Return the (X, Y) coordinate for the center point of the cell that contains the specified text.  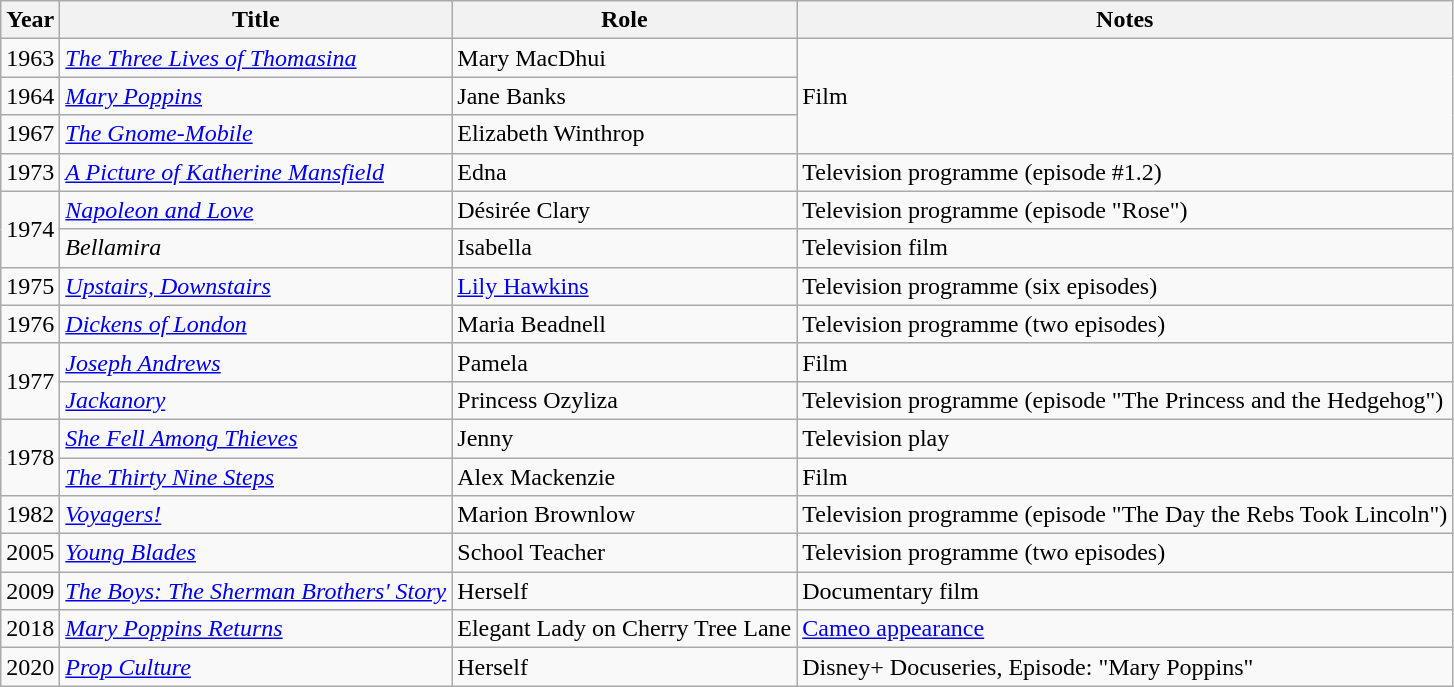
A Picture of Katherine Mansfield (256, 172)
2009 (30, 591)
Joseph Andrews (256, 362)
1964 (30, 96)
Television programme (episode "The Princess and the Hedgehog") (1125, 400)
She Fell Among Thieves (256, 438)
Title (256, 20)
1977 (30, 381)
Prop Culture (256, 667)
Voyagers! (256, 515)
Television programme (episode "Rose") (1125, 210)
Television film (1125, 248)
Pamela (624, 362)
Role (624, 20)
Princess Ozyliza (624, 400)
Edna (624, 172)
1973 (30, 172)
Documentary film (1125, 591)
2018 (30, 629)
The Three Lives of Thomasina (256, 58)
The Thirty Nine Steps (256, 477)
Notes (1125, 20)
1978 (30, 457)
Bellamira (256, 248)
1974 (30, 229)
Lily Hawkins (624, 286)
Mary MacDhui (624, 58)
Désirée Clary (624, 210)
1982 (30, 515)
Maria Beadnell (624, 324)
Napoleon and Love (256, 210)
Dickens of London (256, 324)
Alex Mackenzie (624, 477)
2005 (30, 553)
Elizabeth Winthrop (624, 134)
Year (30, 20)
Marion Brownlow (624, 515)
2020 (30, 667)
Television play (1125, 438)
1976 (30, 324)
School Teacher (624, 553)
Elegant Lady on Cherry Tree Lane (624, 629)
Isabella (624, 248)
Television programme (episode "The Day the Rebs Took Lincoln") (1125, 515)
Jenny (624, 438)
Upstairs, Downstairs (256, 286)
Television programme (six episodes) (1125, 286)
Jane Banks (624, 96)
Cameo appearance (1125, 629)
Mary Poppins (256, 96)
1967 (30, 134)
Mary Poppins Returns (256, 629)
1963 (30, 58)
Young Blades (256, 553)
The Boys: The Sherman Brothers' Story (256, 591)
Jackanory (256, 400)
The Gnome-Mobile (256, 134)
1975 (30, 286)
Disney+ Docuseries, Episode: "Mary Poppins" (1125, 667)
Television programme (episode #1.2) (1125, 172)
